Output the [X, Y] coordinate of the center of the cell containing the given text.  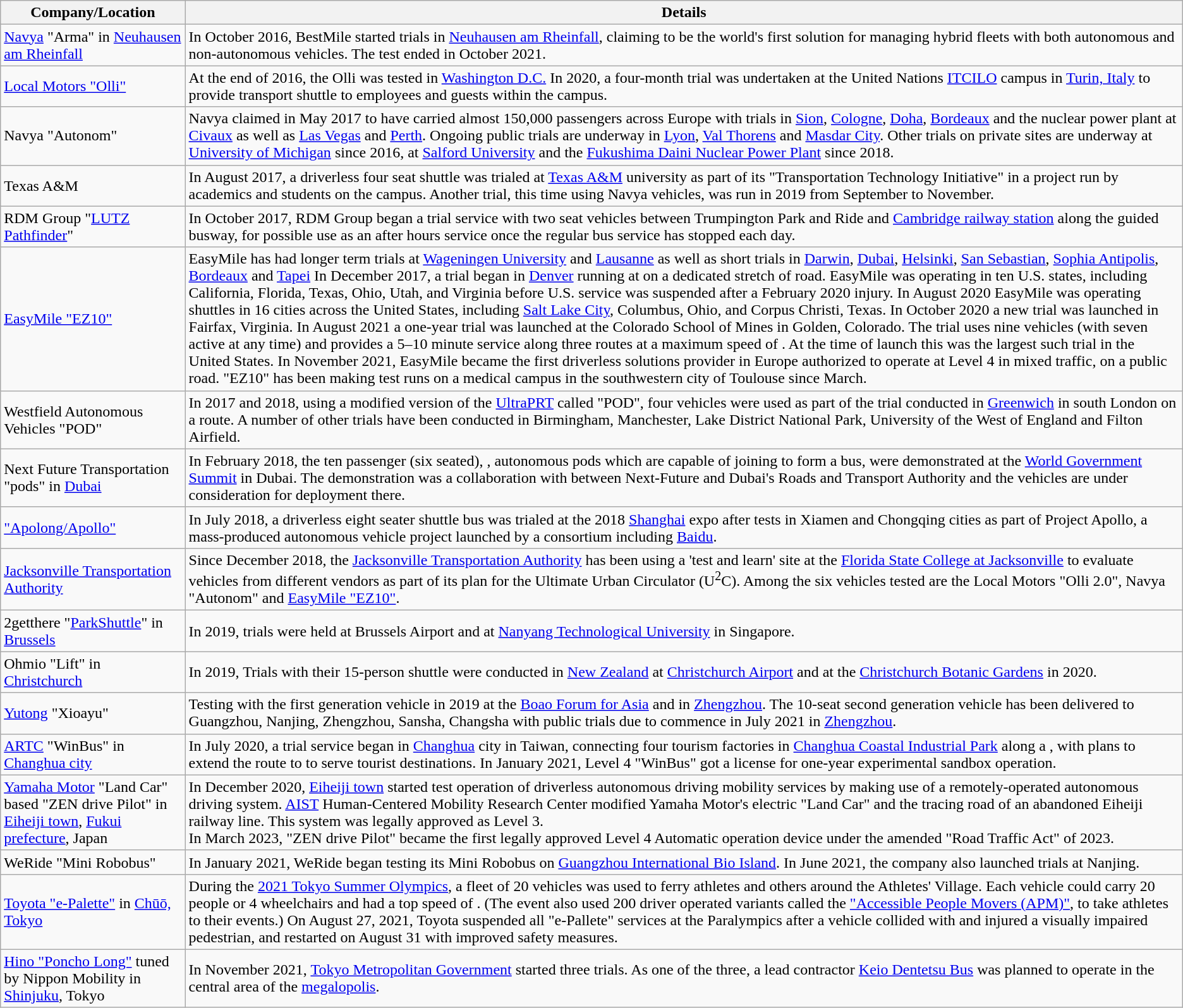
Yutong "Xioayu" [93, 713]
2getthere "ParkShuttle" in Brussels [93, 631]
Navya "Arma" in Neuhausen am Rheinfall [93, 46]
Details [684, 13]
RDM Group "LUTZ Pathfinder" [93, 226]
EasyMile "EZ10" [93, 319]
In 2019, trials were held at Brussels Airport and at Nanyang Technological University in Singapore. [684, 631]
"Apolong/Apollo" [93, 527]
Yamaha Motor "Land Car" based "ZEN drive Pilot" in Eiheiji town, Fukui prefecture, Japan [93, 813]
In 2019, Trials with their 15-person shuttle were conducted in New Zealand at Christchurch Airport and at the Christchurch Botanic Gardens in 2020. [684, 672]
Toyota "e-Palette" in Chūō, Tokyo [93, 911]
Next Future Transportation "pods" in Dubai [93, 478]
Navya "Autonom" [93, 136]
ARTC "WinBus" in Changhua city [93, 755]
WeRide "Mini Robobus" [93, 862]
Texas A&M [93, 186]
Hino "Poncho Long" tuned by Nippon Mobility in Shinjuku, Tokyo [93, 978]
Ohmio "Lift" in Christchurch [93, 672]
Westfield Autonomous Vehicles "POD" [93, 420]
Jacksonville Transportation Authority [93, 579]
Local Motors "Olli" [93, 86]
Company/Location [93, 13]
